From the cell containing the given text, extract its center point as [x, y] coordinate. 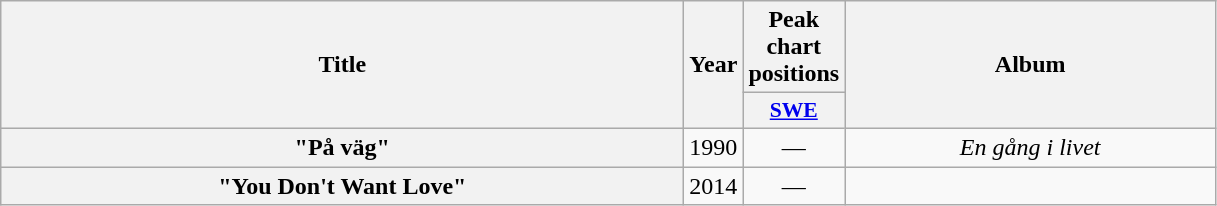
Title [342, 65]
"På väg" [342, 147]
Year [714, 65]
Album [1030, 65]
Peak chart positions [794, 47]
En gång i livet [1030, 147]
SWE [794, 111]
2014 [714, 185]
"You Don't Want Love" [342, 185]
1990 [714, 147]
